From the cell containing the given text, extract its center point as [x, y] coordinate. 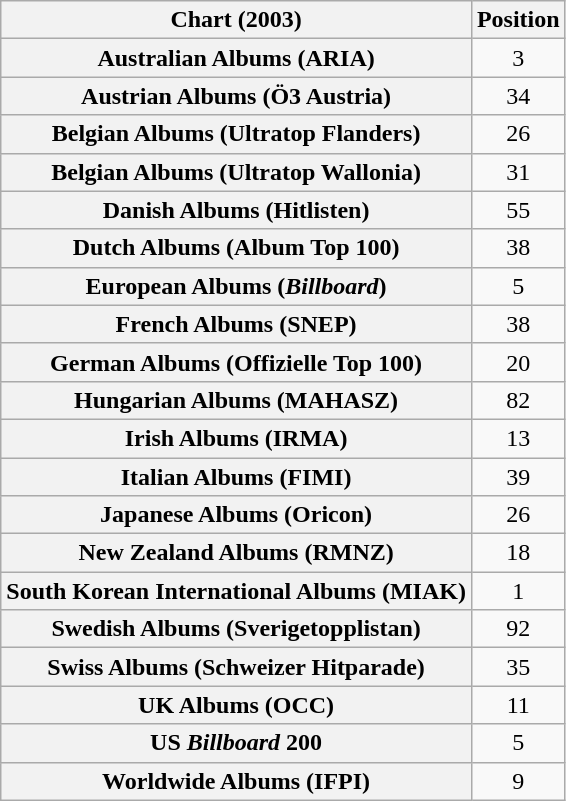
UK Albums (OCC) [236, 705]
Italian Albums (FIMI) [236, 477]
Swiss Albums (Schweizer Hitparade) [236, 667]
Australian Albums (ARIA) [236, 58]
92 [518, 629]
34 [518, 96]
French Albums (SNEP) [236, 324]
Hungarian Albums (MAHASZ) [236, 400]
Belgian Albums (Ultratop Wallonia) [236, 172]
Austrian Albums (Ö3 Austria) [236, 96]
20 [518, 362]
Swedish Albums (Sverigetopplistan) [236, 629]
35 [518, 667]
3 [518, 58]
Belgian Albums (Ultratop Flanders) [236, 134]
Dutch Albums (Album Top 100) [236, 248]
German Albums (Offizielle Top 100) [236, 362]
31 [518, 172]
Chart (2003) [236, 20]
39 [518, 477]
South Korean International Albums (MIAK) [236, 591]
US Billboard 200 [236, 743]
13 [518, 438]
11 [518, 705]
1 [518, 591]
Position [518, 20]
New Zealand Albums (RMNZ) [236, 553]
Danish Albums (Hitlisten) [236, 210]
Irish Albums (IRMA) [236, 438]
55 [518, 210]
9 [518, 781]
European Albums (Billboard) [236, 286]
Worldwide Albums (IFPI) [236, 781]
82 [518, 400]
18 [518, 553]
Japanese Albums (Oricon) [236, 515]
